Identify which cell holds the provided text, then report its [x, y] central coordinate. 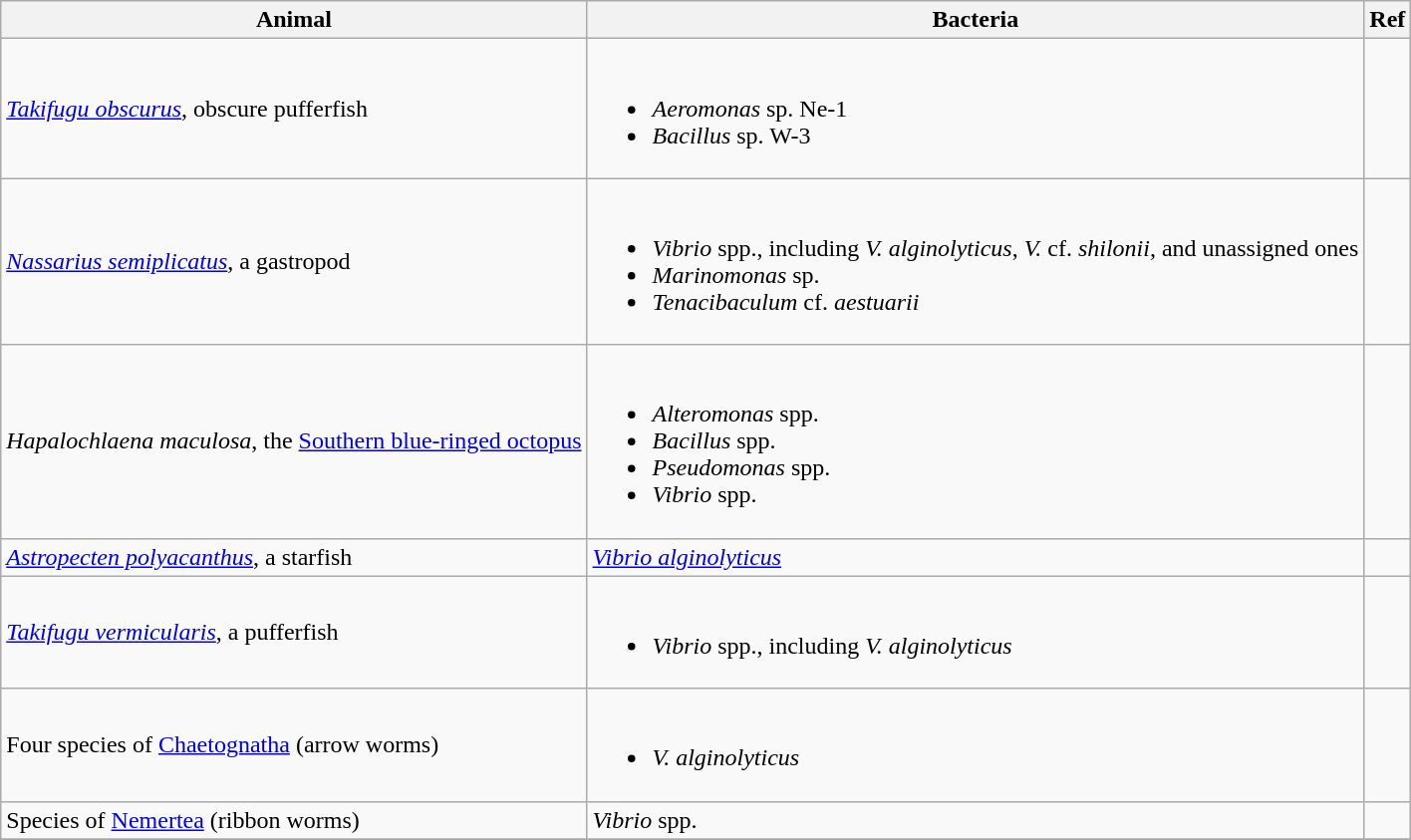
Bacteria [976, 20]
Ref [1387, 20]
Aeromonas sp. Ne-1Bacillus sp. W-3 [976, 109]
Vibrio alginolyticus [976, 557]
Takifugu vermicularis, a pufferfish [294, 632]
Four species of Chaetognatha (arrow worms) [294, 745]
Vibrio spp., including V. alginolyticus [976, 632]
Hapalochlaena maculosa, the Southern blue-ringed octopus [294, 441]
Takifugu obscurus, obscure pufferfish [294, 109]
V. alginolyticus [976, 745]
Vibrio spp. [976, 820]
Animal [294, 20]
Vibrio spp., including V. alginolyticus, V. cf. shilonii, and unassigned onesMarinomonas sp.Tenacibaculum cf. aestuarii [976, 261]
Alteromonas spp.Bacillus spp.Pseudomonas spp.Vibrio spp. [976, 441]
Astropecten polyacanthus, a starfish [294, 557]
Nassarius semiplicatus, a gastropod [294, 261]
Species of Nemertea (ribbon worms) [294, 820]
